Extract the (x, y) coordinate from the center of the cell holding the provided text.  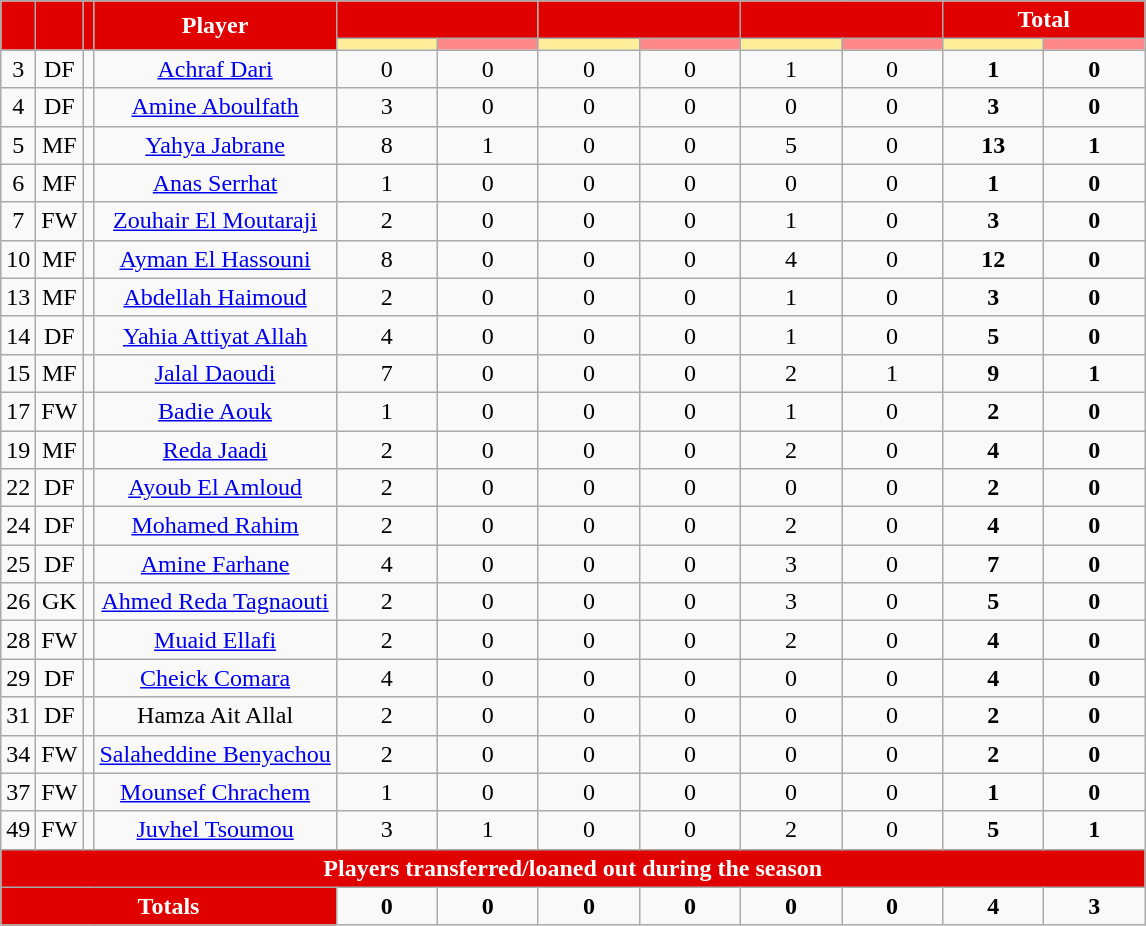
10 (18, 259)
26 (18, 602)
Reda Jaadi (215, 449)
29 (18, 678)
Players transferred/loaned out during the season (573, 868)
34 (18, 754)
Badie Aouk (215, 411)
Abdellah Haimoud (215, 297)
15 (18, 373)
6 (18, 183)
Hamza Ait Allal (215, 716)
Player (215, 26)
Yahya Jabrane (215, 145)
Ayoub El Amloud (215, 488)
Achraf Dari (215, 69)
Total (1044, 20)
25 (18, 564)
28 (18, 640)
Zouhair El Moutaraji (215, 221)
Jalal Daoudi (215, 373)
Cheick Comara (215, 678)
Amine Aboulfath (215, 107)
14 (18, 335)
Juvhel Tsoumou (215, 830)
Ahmed Reda Tagnaouti (215, 602)
Yahia Attiyat Allah (215, 335)
19 (18, 449)
GK (60, 602)
Anas Serrhat (215, 183)
49 (18, 830)
37 (18, 792)
22 (18, 488)
Ayman El Hassouni (215, 259)
17 (18, 411)
31 (18, 716)
9 (994, 373)
24 (18, 526)
12 (994, 259)
Amine Farhane (215, 564)
Salaheddine Benyachou (215, 754)
Mohamed Rahim (215, 526)
Mounsef Chrachem (215, 792)
Totals (169, 906)
Muaid Ellafi (215, 640)
